Detect which cell encompasses the target text, then output its (X, Y) center coordinate. 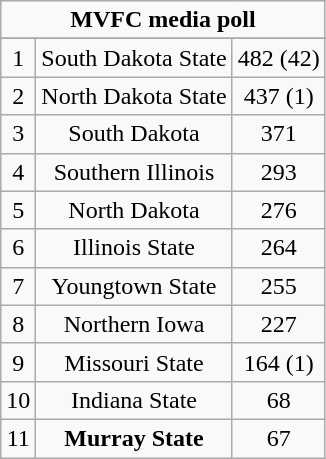
276 (278, 210)
South Dakota (134, 134)
1 (18, 58)
437 (1) (278, 96)
482 (42) (278, 58)
Youngtown State (134, 286)
8 (18, 324)
371 (278, 134)
4 (18, 172)
6 (18, 248)
Indiana State (134, 400)
South Dakota State (134, 58)
Northern Iowa (134, 324)
Illinois State (134, 248)
MVFC media poll (163, 20)
North Dakota State (134, 96)
10 (18, 400)
67 (278, 438)
227 (278, 324)
Southern Illinois (134, 172)
293 (278, 172)
North Dakota (134, 210)
Murray State (134, 438)
255 (278, 286)
264 (278, 248)
2 (18, 96)
164 (1) (278, 362)
9 (18, 362)
11 (18, 438)
Missouri State (134, 362)
68 (278, 400)
5 (18, 210)
3 (18, 134)
7 (18, 286)
